Identify which cell holds the provided text, then report its [X, Y] central coordinate. 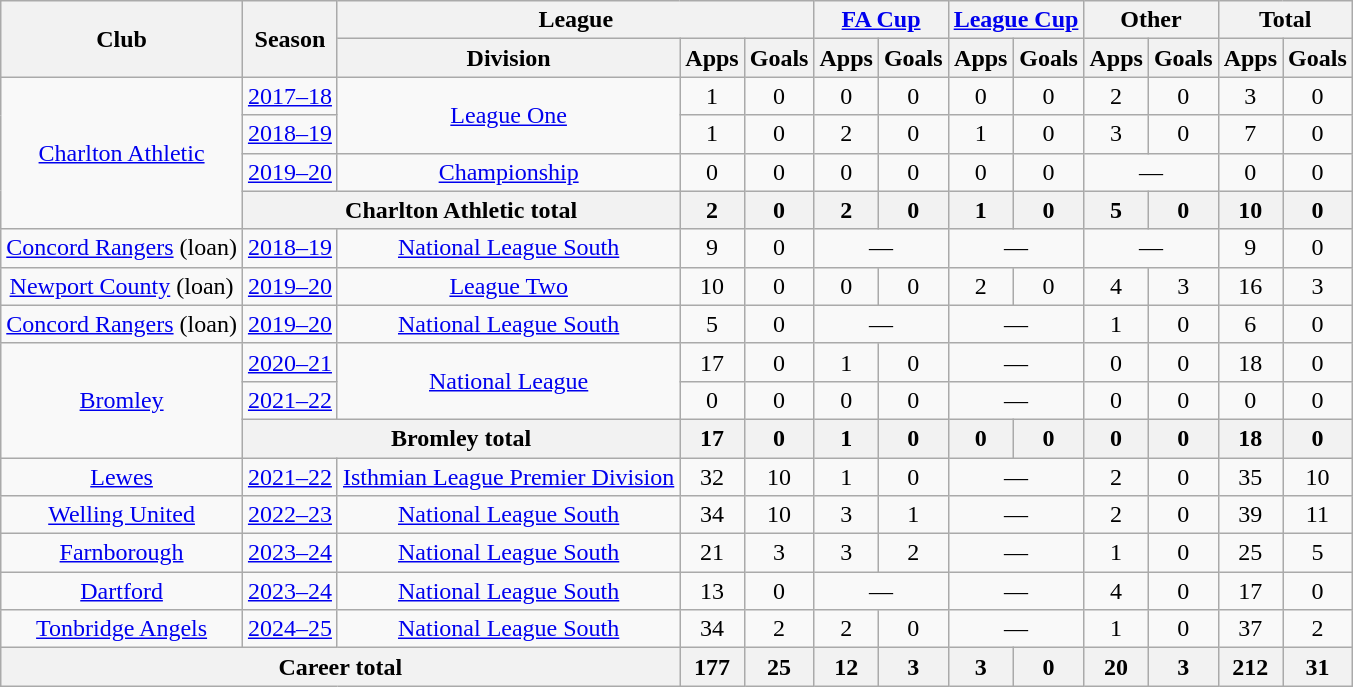
National League [508, 381]
13 [712, 591]
Championship [508, 172]
Bromley [122, 400]
Charlton Athletic [122, 153]
37 [1250, 629]
Season [290, 39]
12 [846, 667]
League One [508, 115]
Welling United [122, 515]
11 [1318, 515]
FA Cup [881, 20]
League Cup [1016, 20]
2022–23 [290, 515]
Career total [340, 667]
2024–25 [290, 629]
Isthmian League Premier Division [508, 477]
Bromley total [460, 438]
212 [1250, 667]
32 [712, 477]
Newport County (loan) [122, 286]
177 [712, 667]
Charlton Athletic total [460, 210]
2020–21 [290, 362]
Total [1285, 20]
16 [1250, 286]
39 [1250, 515]
League Two [508, 286]
31 [1318, 667]
6 [1250, 324]
Dartford [122, 591]
Club [122, 39]
Other [1151, 20]
2017–18 [290, 96]
Lewes [122, 477]
Tonbridge Angels [122, 629]
35 [1250, 477]
21 [712, 553]
League [576, 20]
Division [508, 58]
Farnborough [122, 553]
7 [1250, 134]
20 [1116, 667]
